Pinpoint the cell where the given text exists, returning its [X, Y] midpoint coordinate. 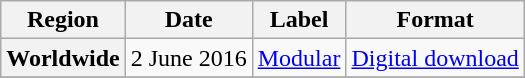
2 June 2016 [188, 58]
Date [188, 20]
Modular [299, 58]
Digital download [435, 58]
Label [299, 20]
Format [435, 20]
Worldwide [63, 58]
Region [63, 20]
